Extract the [x, y] coordinate from the center of the cell holding the provided text.  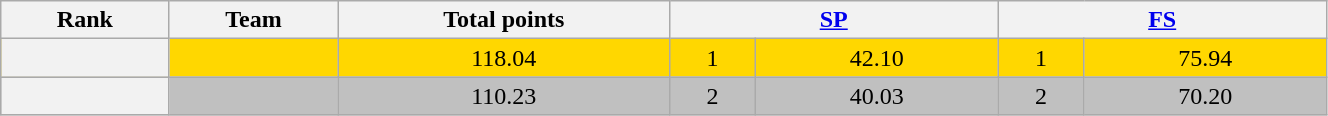
110.23 [504, 96]
Total points [504, 20]
Rank [85, 20]
75.94 [1206, 58]
42.10 [876, 58]
Team [254, 20]
SP [834, 20]
118.04 [504, 58]
FS [1162, 20]
40.03 [876, 96]
70.20 [1206, 96]
